Return the (X, Y) coordinate for the center point of the cell that contains the specified text.  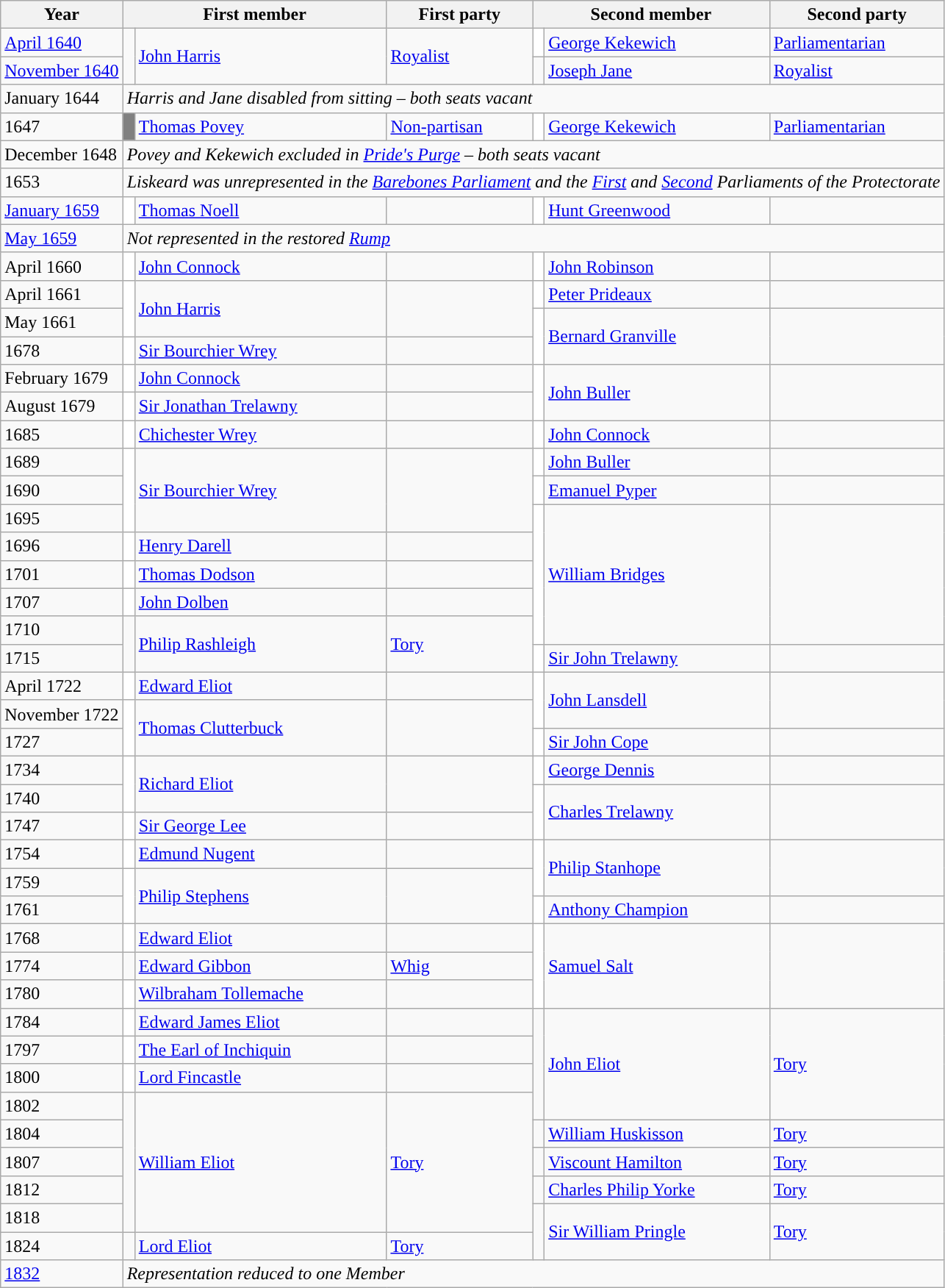
1759 (62, 882)
January 1644 (62, 99)
John Robinson (657, 266)
George Dennis (657, 770)
Wilbraham Tollemache (260, 994)
Thomas Dodson (260, 574)
May 1661 (62, 322)
December 1648 (62, 154)
April 1722 (62, 686)
1695 (62, 518)
Sir William Pringle (657, 1231)
1754 (62, 854)
1727 (62, 742)
Representation reduced to one Member (533, 1274)
Harris and Jane disabled from sitting – both seats vacant (533, 99)
Emanuel Pyper (657, 490)
Sir John Trelawny (657, 658)
1690 (62, 490)
1710 (62, 630)
Sir Jonathan Trelawny (260, 407)
Charles Philip Yorke (657, 1189)
April 1640 (62, 43)
Year (62, 15)
1734 (62, 770)
First member (254, 15)
November 1722 (62, 714)
Whig (460, 966)
Charles Trelawny (657, 812)
1715 (62, 658)
Henry Darell (260, 546)
Edward James Eliot (260, 1022)
William Huskisson (657, 1134)
1678 (62, 351)
The Earl of Inchiquin (260, 1050)
Liskeard was unrepresented in the Barebones Parliament and the First and Second Parliaments of the Protectorate (533, 182)
1824 (62, 1246)
Second member (651, 15)
1818 (62, 1217)
1685 (62, 434)
Samuel Salt (657, 966)
April 1660 (62, 266)
1800 (62, 1078)
May 1659 (62, 238)
Non-partisan (460, 126)
April 1661 (62, 294)
Thomas Povey (260, 126)
1804 (62, 1134)
Hunt Greenwood (657, 210)
January 1659 (62, 210)
1740 (62, 798)
1802 (62, 1106)
1647 (62, 126)
1812 (62, 1189)
Joseph Jane (657, 71)
Philip Stephens (260, 896)
1761 (62, 910)
Not represented in the restored Rump (533, 238)
Second party (857, 15)
1797 (62, 1050)
November 1640 (62, 71)
Sir George Lee (260, 826)
1774 (62, 966)
Edmund Nugent (260, 854)
Philip Rashleigh (260, 644)
William Bridges (657, 574)
John Dolben (260, 602)
Viscount Hamilton (657, 1162)
1707 (62, 602)
February 1679 (62, 379)
Richard Eliot (260, 784)
Anthony Champion (657, 910)
John Lansdell (657, 700)
1689 (62, 462)
1701 (62, 574)
1832 (62, 1274)
1696 (62, 546)
1784 (62, 1022)
1653 (62, 182)
Sir John Cope (657, 742)
Povey and Kekewich excluded in Pride's Purge – both seats vacant (533, 154)
Thomas Clutterbuck (260, 728)
John Eliot (657, 1064)
Philip Stanhope (657, 868)
1768 (62, 938)
1807 (62, 1162)
Peter Prideaux (657, 294)
Edward Gibbon (260, 966)
Chichester Wrey (260, 434)
1780 (62, 994)
First party (460, 15)
William Eliot (260, 1162)
1747 (62, 826)
Lord Fincastle (260, 1078)
Bernard Granville (657, 336)
August 1679 (62, 407)
Thomas Noell (260, 210)
Lord Eliot (260, 1246)
